Provide the [x, y] coordinate of the cell's center where the given text is located.  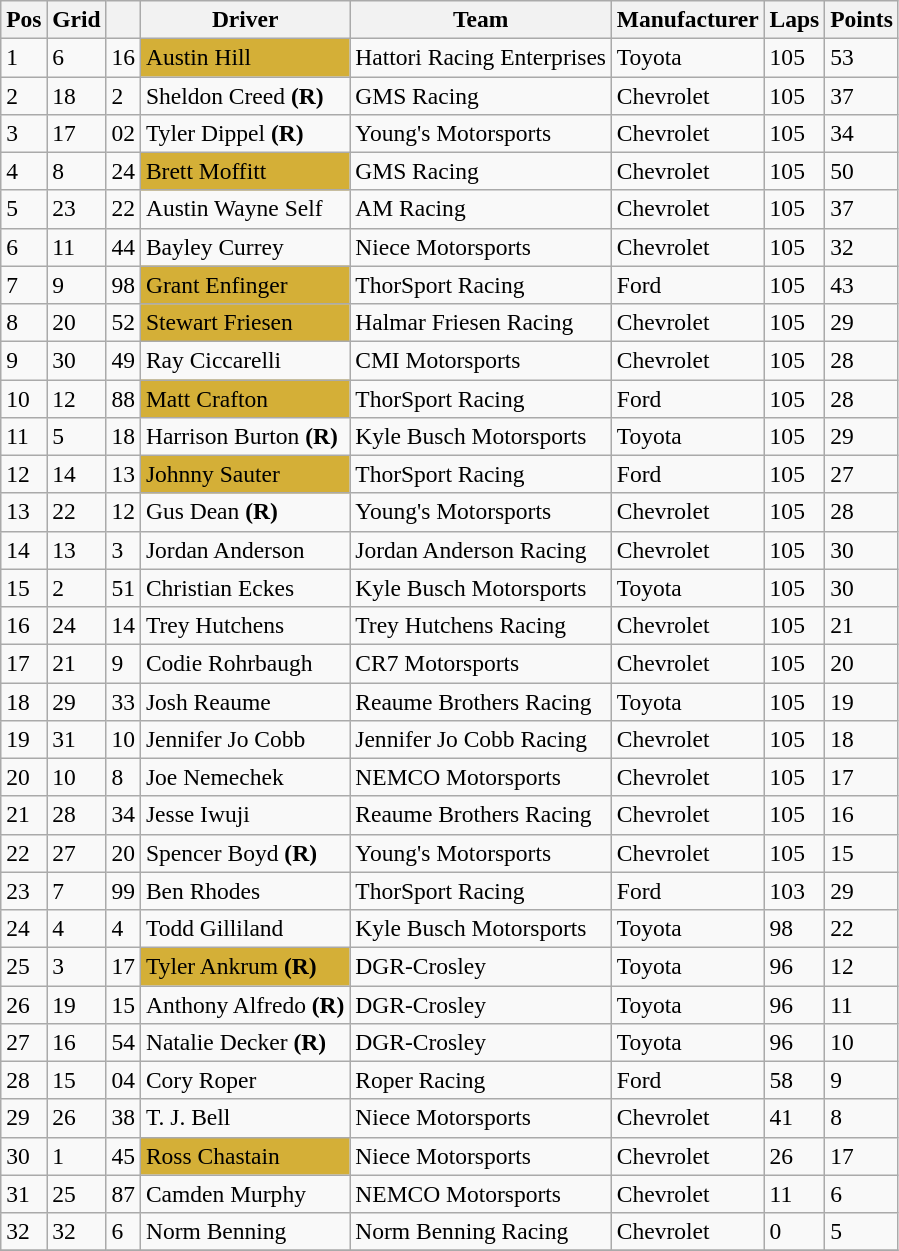
Natalie Decker (R) [244, 1042]
53 [862, 57]
Austin Hill [244, 57]
Joe Nemechek [244, 777]
CMI Motorsports [481, 360]
Team [481, 19]
Ben Rhodes [244, 891]
Laps [794, 19]
50 [862, 171]
Ross Chastain [244, 1156]
45 [123, 1156]
99 [123, 891]
38 [123, 1118]
Spencer Boyd (R) [244, 853]
Pos [24, 19]
Josh Reaume [244, 701]
Grant Enfinger [244, 285]
43 [862, 285]
Codie Rohrbaugh [244, 663]
0 [794, 1231]
Johnny Sauter [244, 474]
Roper Racing [481, 1080]
51 [123, 588]
Matt Crafton [244, 398]
Driver [244, 19]
Norm Benning [244, 1231]
Jennifer Jo Cobb [244, 739]
Halmar Friesen Racing [481, 322]
Brett Moffitt [244, 171]
49 [123, 360]
44 [123, 247]
Hattori Racing Enterprises [481, 57]
54 [123, 1042]
Trey Hutchens Racing [481, 625]
Manufacturer [688, 19]
Cory Roper [244, 1080]
Jennifer Jo Cobb Racing [481, 739]
Norm Benning Racing [481, 1231]
Austin Wayne Self [244, 209]
T. J. Bell [244, 1118]
Stewart Friesen [244, 322]
52 [123, 322]
Sheldon Creed (R) [244, 95]
Ray Ciccarelli [244, 360]
Jordan Anderson [244, 550]
04 [123, 1080]
33 [123, 701]
Christian Eckes [244, 588]
Tyler Dippel (R) [244, 133]
Gus Dean (R) [244, 512]
Points [862, 19]
Jesse Iwuji [244, 815]
02 [123, 133]
Bayley Currey [244, 247]
AM Racing [481, 209]
Harrison Burton (R) [244, 436]
Trey Hutchens [244, 625]
Camden Murphy [244, 1194]
58 [794, 1080]
88 [123, 398]
Todd Gilliland [244, 928]
103 [794, 891]
Anthony Alfredo (R) [244, 1004]
Jordan Anderson Racing [481, 550]
41 [794, 1118]
CR7 Motorsports [481, 663]
Grid [76, 19]
87 [123, 1194]
Tyler Ankrum (R) [244, 966]
